Provide the (X, Y) coordinate of the cell's center where the given text is located.  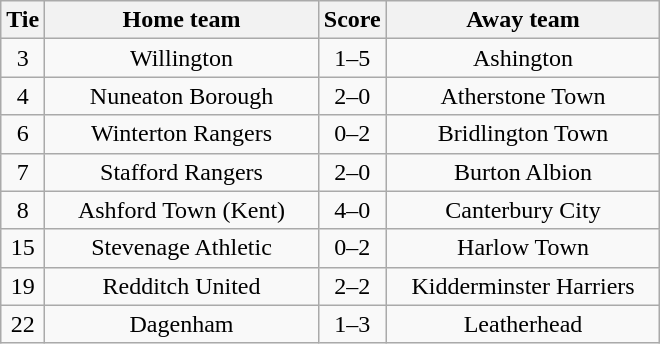
1–3 (352, 324)
19 (23, 286)
8 (23, 210)
Dagenham (182, 324)
1–5 (352, 58)
Burton Albion (523, 172)
4 (23, 96)
6 (23, 134)
Ashford Town (Kent) (182, 210)
Away team (523, 20)
7 (23, 172)
Home team (182, 20)
Stafford Rangers (182, 172)
Leatherhead (523, 324)
22 (23, 324)
Kidderminster Harriers (523, 286)
Stevenage Athletic (182, 248)
3 (23, 58)
Harlow Town (523, 248)
Tie (23, 20)
Score (352, 20)
4–0 (352, 210)
Atherstone Town (523, 96)
Redditch United (182, 286)
Winterton Rangers (182, 134)
Ashington (523, 58)
Willington (182, 58)
Bridlington Town (523, 134)
Nuneaton Borough (182, 96)
15 (23, 248)
Canterbury City (523, 210)
2–2 (352, 286)
